Output the [x, y] coordinate of the center of the cell containing the given text.  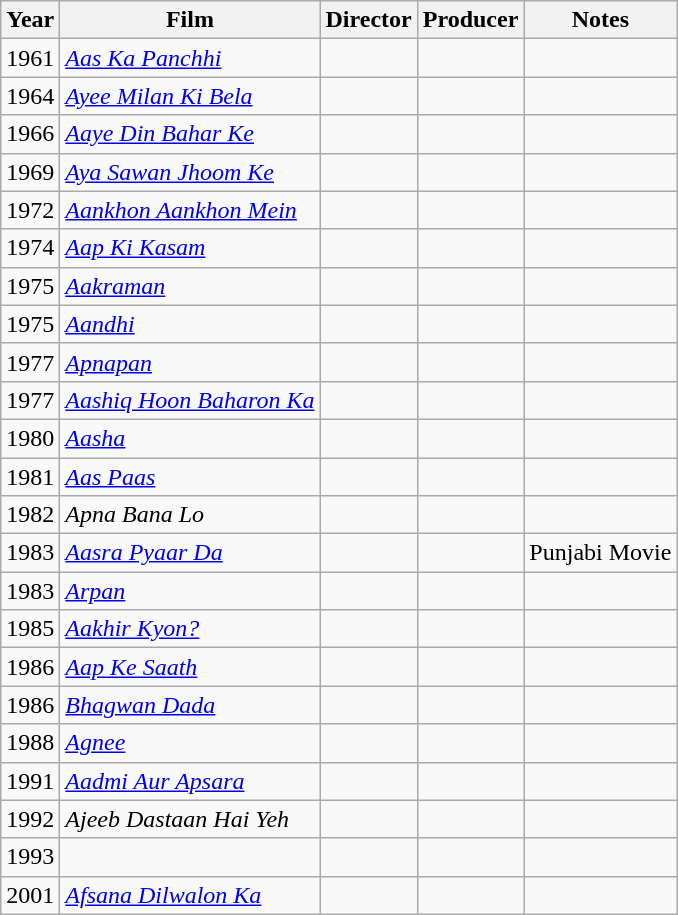
Ajeeb Dastaan Hai Yeh [190, 819]
Bhagwan Dada [190, 705]
Aashiq Hoon Baharon Ka [190, 400]
Aas Ka Panchhi [190, 58]
Aandhi [190, 324]
1993 [30, 857]
Aankhon Aankhon Mein [190, 210]
1980 [30, 438]
Apna Bana Lo [190, 515]
Aas Paas [190, 477]
Producer [470, 20]
Film [190, 20]
Aap Ke Saath [190, 667]
Apnapan [190, 362]
Aasra Pyaar Da [190, 553]
Year [30, 20]
1985 [30, 629]
1981 [30, 477]
2001 [30, 895]
1961 [30, 58]
Notes [600, 20]
1988 [30, 743]
Aakraman [190, 286]
Aasha [190, 438]
Aadmi Aur Apsara [190, 781]
1991 [30, 781]
Aakhir Kyon? [190, 629]
1969 [30, 172]
Arpan [190, 591]
1964 [30, 96]
Aaye Din Bahar Ke [190, 134]
1966 [30, 134]
Punjabi Movie [600, 553]
Director [368, 20]
Ayee Milan Ki Bela [190, 96]
1972 [30, 210]
Aya Sawan Jhoom Ke [190, 172]
Agnee [190, 743]
1982 [30, 515]
1974 [30, 248]
1992 [30, 819]
Afsana Dilwalon Ka [190, 895]
Aap Ki Kasam [190, 248]
